Pinpoint the cell where the given text exists, returning its (X, Y) midpoint coordinate. 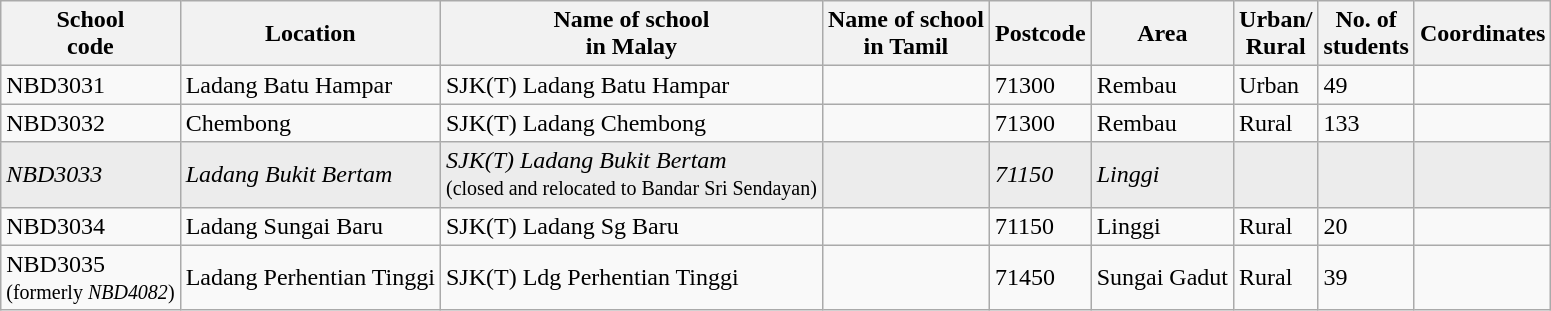
Postcode (1040, 34)
Ladang Sungai Baru (310, 226)
NBD3031 (90, 85)
Sungai Gadut (1162, 278)
Coordinates (1482, 34)
NBD3035(formerly NBD4082) (90, 278)
NBD3032 (90, 123)
Chembong (310, 123)
49 (1366, 85)
133 (1366, 123)
No. ofstudents (1366, 34)
SJK(T) Ldg Perhentian Tinggi (631, 278)
Ladang Batu Hampar (310, 85)
Area (1162, 34)
71450 (1040, 278)
Location (310, 34)
Ladang Bukit Bertam (310, 174)
Urban/Rural (1276, 34)
Name of schoolin Malay (631, 34)
39 (1366, 278)
SJK(T) Ladang Batu Hampar (631, 85)
SJK(T) Ladang Chembong (631, 123)
Schoolcode (90, 34)
NBD3033 (90, 174)
SJK(T) Ladang Sg Baru (631, 226)
20 (1366, 226)
Urban (1276, 85)
Ladang Perhentian Tinggi (310, 278)
SJK(T) Ladang Bukit Bertam(closed and relocated to Bandar Sri Sendayan) (631, 174)
NBD3034 (90, 226)
Name of schoolin Tamil (906, 34)
